Output the [x, y] coordinate of the center of the cell containing the given text.  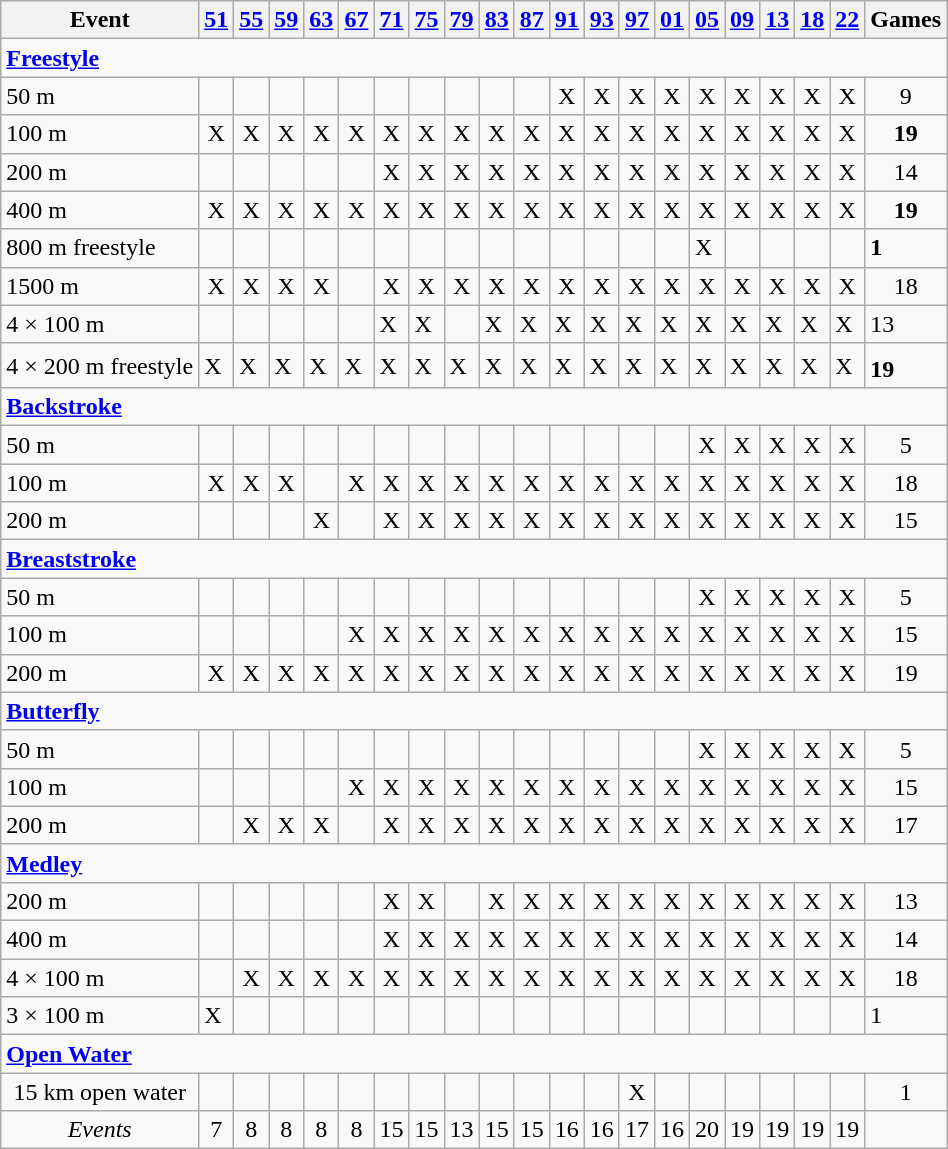
75 [426, 20]
Open Water [474, 1054]
1500 m [100, 286]
Events [100, 1130]
3 × 100 m [100, 1016]
55 [252, 20]
15 km open water [100, 1092]
83 [496, 20]
87 [532, 20]
9 [906, 96]
4 × 200 m freestyle [100, 365]
22 [848, 20]
71 [392, 20]
Event [100, 20]
01 [672, 20]
Backstroke [474, 407]
51 [216, 20]
63 [322, 20]
Games [906, 20]
97 [636, 20]
59 [286, 20]
20 [708, 1130]
93 [602, 20]
09 [742, 20]
67 [356, 20]
800 m freestyle [100, 248]
79 [462, 20]
Freestyle [474, 58]
Medley [474, 863]
Breaststroke [474, 559]
7 [216, 1130]
Butterfly [474, 711]
91 [566, 20]
05 [708, 20]
